Extract the (x, y) coordinate from the center of the cell holding the provided text.  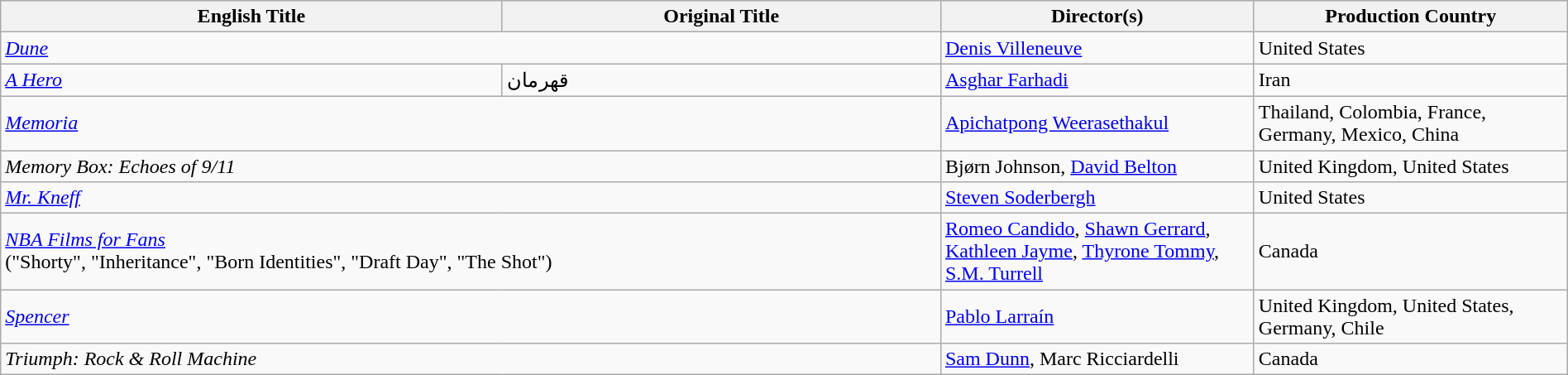
Production Country (1411, 17)
Steven Soderbergh (1097, 198)
Dune (471, 48)
Romeo Candido, Shawn Gerrard, Kathleen Jayme, Thyrone Tommy, S.M. Turrell (1097, 252)
Iran (1411, 80)
Memory Box: Echoes of 9/11 (471, 166)
Apichatpong Weerasethakul (1097, 123)
قهرمان (721, 80)
Bjørn Johnson, David Belton (1097, 166)
Sam Dunn, Marc Ricciardelli (1097, 359)
Thailand, Colombia, France, Germany, Mexico, China (1411, 123)
Triumph: Rock & Roll Machine (471, 359)
Director(s) (1097, 17)
Memoria (471, 123)
United Kingdom, United States, Germany, Chile (1411, 316)
Pablo Larraín (1097, 316)
United Kingdom, United States (1411, 166)
English Title (251, 17)
Original Title (721, 17)
Denis Villeneuve (1097, 48)
Mr. Kneff (471, 198)
NBA Films for Fans("Shorty", "Inheritance", "Born Identities", "Draft Day", "The Shot") (471, 252)
Spencer (471, 316)
A Hero (251, 80)
Asghar Farhadi (1097, 80)
